Pinpoint the cell where the given text exists, returning its (x, y) midpoint coordinate. 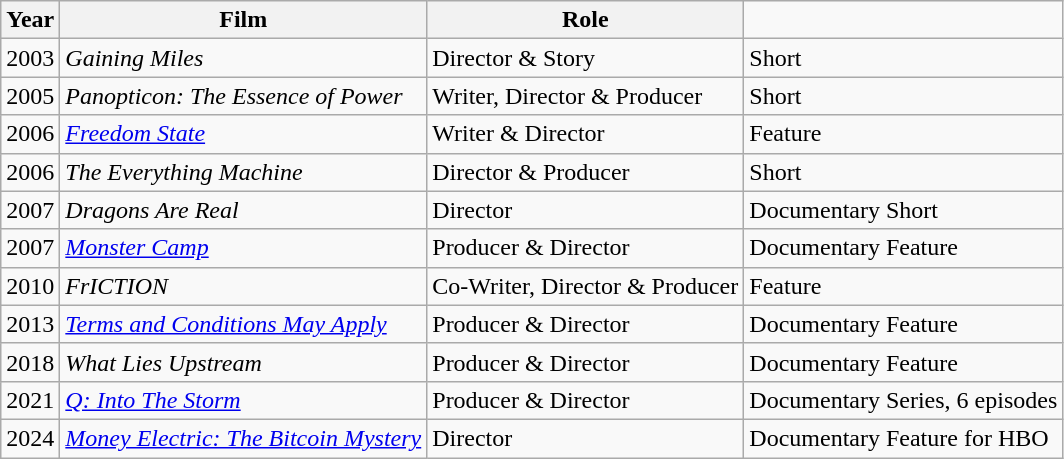
Director & Producer (586, 172)
Q: Into The Storm (244, 400)
Co-Writer, Director & Producer (586, 286)
2003 (30, 58)
Documentary Series, 6 episodes (904, 400)
The Everything Machine (244, 172)
Documentary Short (904, 210)
Year (30, 20)
2010 (30, 286)
FrICTION (244, 286)
2005 (30, 96)
Director & Story (586, 58)
Writer & Director (586, 134)
2018 (30, 362)
Terms and Conditions May Apply (244, 324)
Panopticon: The Essence of Power (244, 96)
Writer, Director & Producer (586, 96)
Monster Camp (244, 248)
2024 (30, 438)
2013 (30, 324)
Film (244, 20)
Gaining Miles (244, 58)
2021 (30, 400)
Documentary Feature for HBO (904, 438)
Money Electric: The Bitcoin Mystery (244, 438)
Dragons Are Real (244, 210)
What Lies Upstream (244, 362)
Freedom State (244, 134)
Role (586, 20)
